Extract the [X, Y] coordinate from the center of the cell holding the provided text.  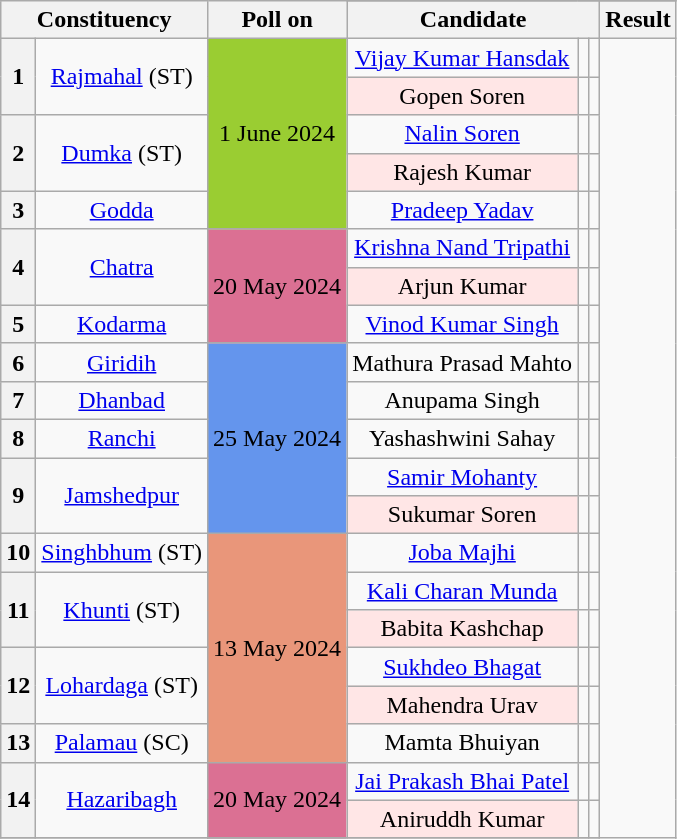
Rajmahal (ST) [122, 77]
Candidate [474, 20]
Mathura Prasad Mahto [462, 362]
Kodarma [122, 324]
13 [18, 743]
2 [18, 153]
Aniruddh Kumar [462, 819]
Jai Prakash Bhai Patel [462, 781]
Giridih [122, 362]
Jamshedpur [122, 496]
10 [18, 553]
Vinod Kumar Singh [462, 324]
Anupama Singh [462, 400]
Lohardaga (ST) [122, 686]
Mahendra Urav [462, 705]
5 [18, 324]
8 [18, 438]
Kali Charan Munda [462, 591]
Yashashwini Sahay [462, 438]
Vijay Kumar Hansdak [462, 58]
Godda [122, 210]
Hazaribagh [122, 800]
6 [18, 362]
Khunti (ST) [122, 610]
Singhbhum (ST) [122, 553]
Ranchi [122, 438]
Poll on [278, 20]
1 June 2024 [278, 134]
11 [18, 610]
9 [18, 496]
Rajesh Kumar [462, 172]
13 May 2024 [278, 648]
Sukumar Soren [462, 515]
Sukhdeo Bhagat [462, 667]
4 [18, 267]
14 [18, 800]
3 [18, 210]
Krishna Nand Tripathi [462, 248]
Pradeep Yadav [462, 210]
Dhanbad [122, 400]
7 [18, 400]
Result [638, 20]
Dumka (ST) [122, 153]
Palamau (SC) [122, 743]
Joba Majhi [462, 553]
Nalin Soren [462, 134]
Arjun Kumar [462, 286]
Gopen Soren [462, 96]
Mamta Bhuiyan [462, 743]
Constituency [104, 20]
1 [18, 77]
25 May 2024 [278, 438]
Babita Kashchap [462, 629]
Chatra [122, 267]
Samir Mohanty [462, 477]
12 [18, 686]
